Output the (x, y) coordinate of the center of the cell containing the given text.  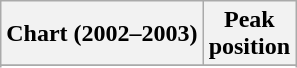
Peakposition (249, 34)
Chart (2002–2003) (102, 34)
